For the text-containing cell, return its midpoint in (x, y) coordinate format. 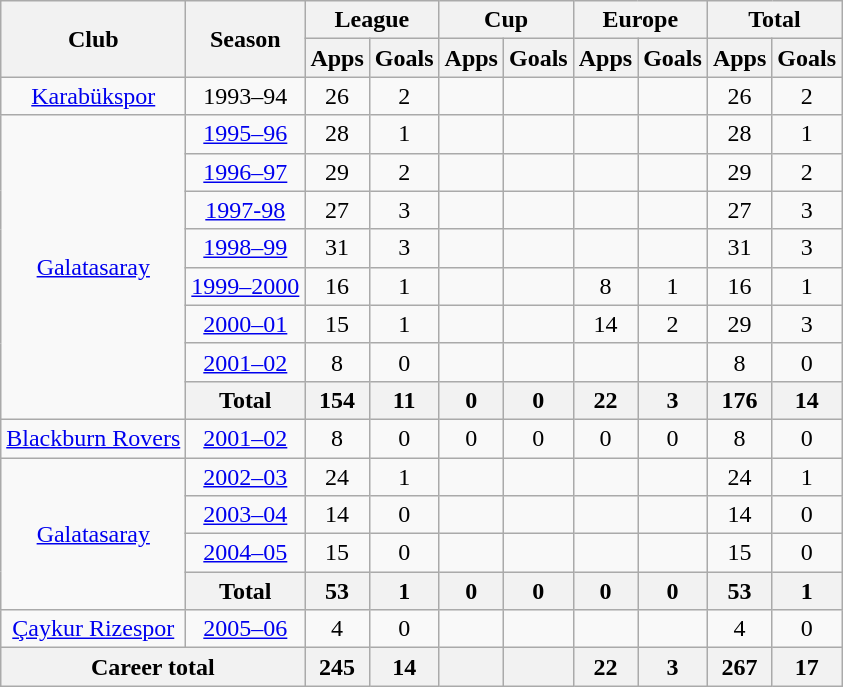
Cup (506, 20)
2004–05 (246, 553)
2000–01 (246, 324)
Çaykur Rizespor (94, 629)
Europe (640, 20)
1996–97 (246, 172)
2005–06 (246, 629)
League (372, 20)
Karabükspor (94, 96)
1997-98 (246, 210)
Season (246, 39)
Career total (153, 667)
11 (404, 400)
245 (337, 667)
Club (94, 39)
2002–03 (246, 477)
17 (807, 667)
1993–94 (246, 96)
2003–04 (246, 515)
154 (337, 400)
267 (739, 667)
1998–99 (246, 248)
Blackburn Rovers (94, 438)
1995–96 (246, 134)
176 (739, 400)
1999–2000 (246, 286)
